From the cell containing the given text, extract its center point as [x, y] coordinate. 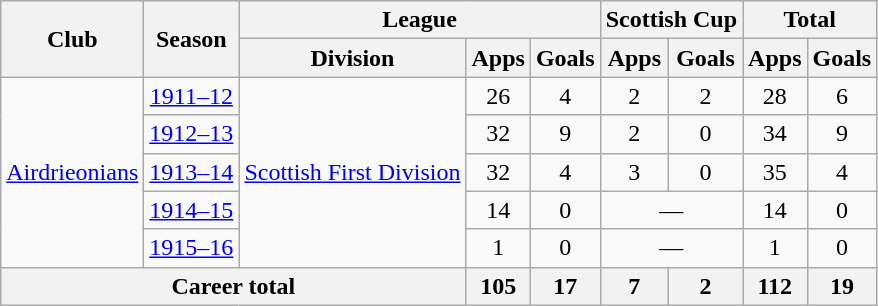
17 [565, 286]
Airdrieonians [72, 172]
Division [352, 58]
League [420, 20]
Season [192, 39]
35 [775, 172]
28 [775, 96]
Scottish Cup [671, 20]
6 [842, 96]
1914–15 [192, 210]
Total [810, 20]
105 [498, 286]
7 [634, 286]
1913–14 [192, 172]
1912–13 [192, 134]
1911–12 [192, 96]
34 [775, 134]
1915–16 [192, 248]
26 [498, 96]
Career total [234, 286]
19 [842, 286]
3 [634, 172]
112 [775, 286]
Scottish First Division [352, 172]
Club [72, 39]
